Pinpoint the cell where the given text exists, returning its [x, y] midpoint coordinate. 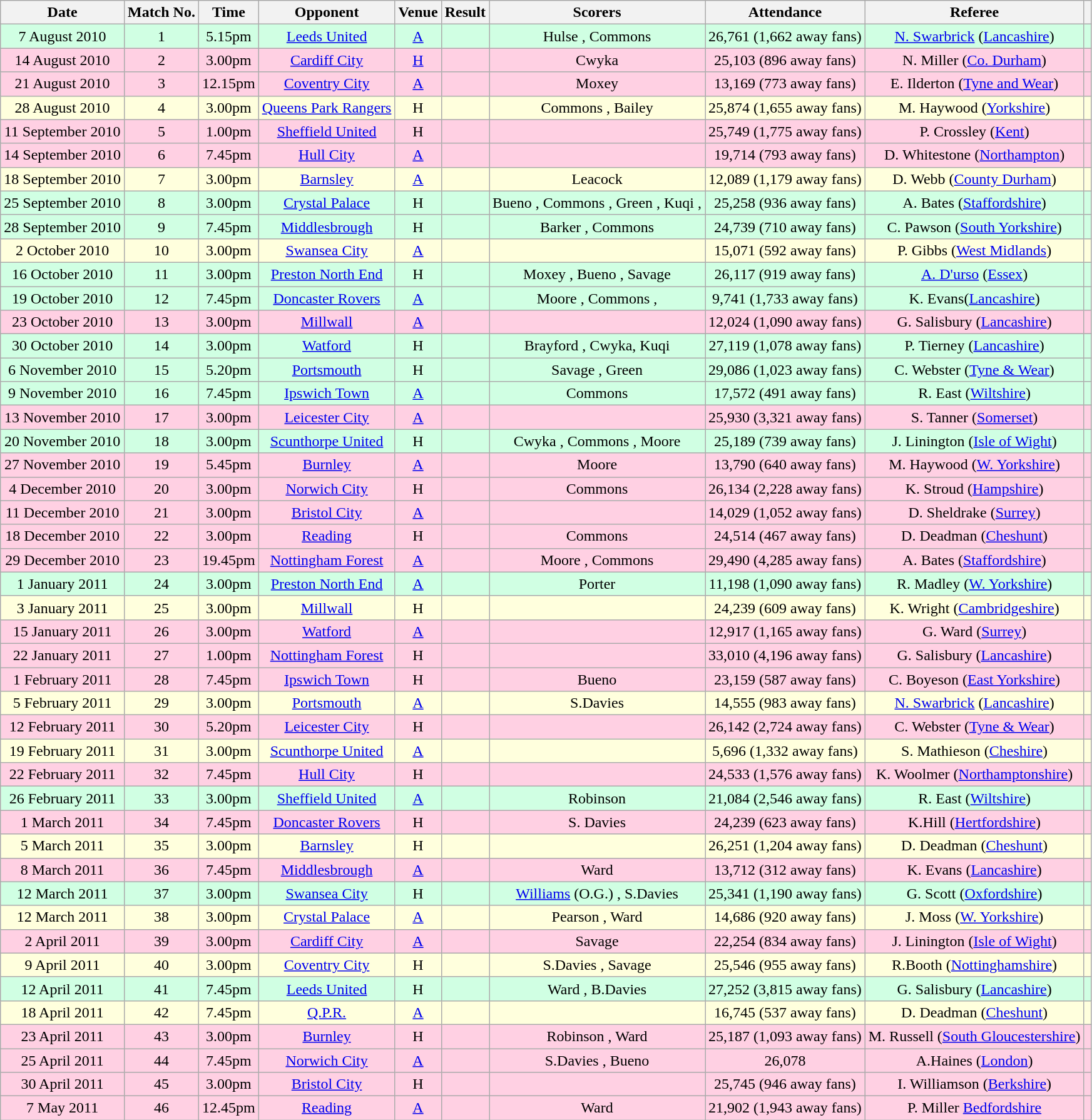
S.Davies , Savage [597, 965]
Result [465, 13]
Q.P.R. [327, 1012]
30 [161, 727]
G. Ward (Surrey) [974, 631]
14,686 (920 away fans) [785, 917]
2 October 2010 [63, 250]
25,341 (1,190 away fans) [785, 893]
29,490 (4,285 away fans) [785, 560]
22 February 2011 [63, 775]
Referee [974, 13]
R. Madley (W. Yorkshire) [974, 584]
12,917 (1,165 away fans) [785, 631]
24,239 (609 away fans) [785, 608]
26,078 [785, 1061]
25 September 2010 [63, 203]
C. Pawson (South Yorkshire) [974, 227]
30 October 2010 [63, 346]
K. Evans(Lancashire) [974, 298]
K. Evans (Lancashire) [974, 870]
18 September 2010 [63, 179]
26,142 (2,724 away fans) [785, 727]
21,902 (1,943 away fans) [785, 1108]
Ward , B.Davies [597, 989]
27,119 (1,078 away fans) [785, 346]
Cwyka [597, 60]
Date [63, 13]
26,134 (2,228 away fans) [785, 489]
9,741 (1,733 away fans) [785, 298]
41 [161, 989]
23,159 (587 away fans) [785, 679]
2 [161, 60]
25,745 (946 away fans) [785, 1084]
Savage [597, 941]
15 [161, 370]
21 [161, 512]
12,089 (1,179 away fans) [785, 179]
25 April 2011 [63, 1061]
Brayford , Cwyka, Kuqi [597, 346]
45 [161, 1084]
12.45pm [228, 1108]
13 [161, 322]
36 [161, 870]
15 January 2011 [63, 631]
Time [228, 13]
26 February 2011 [63, 798]
20 November 2010 [63, 441]
21 August 2010 [63, 84]
14 September 2010 [63, 155]
Scorers [597, 13]
17 [161, 417]
12 April 2011 [63, 989]
Williams (O.G.) , S.Davies [597, 893]
32 [161, 775]
29 December 2010 [63, 560]
19 February 2011 [63, 751]
Savage , Green [597, 370]
12 February 2011 [63, 727]
26,117 (919 away fans) [785, 274]
13 November 2010 [63, 417]
Opponent [327, 13]
Venue [418, 13]
15,071 (592 away fans) [785, 250]
22,254 (834 away fans) [785, 941]
9 [161, 227]
9 November 2010 [63, 394]
25,258 (936 away fans) [785, 203]
Pearson , Ward [597, 917]
3 January 2011 [63, 608]
6 November 2010 [63, 370]
1 February 2011 [63, 679]
D. Webb (County Durham) [974, 179]
P. Miller Bedfordshire [974, 1108]
5 [161, 131]
28 August 2010 [63, 108]
5,696 (1,332 away fans) [785, 751]
37 [161, 893]
19,714 (793 away fans) [785, 155]
C. Boyeson (East Yorkshire) [974, 679]
23 [161, 560]
46 [161, 1108]
19 [161, 465]
Match No. [161, 13]
1 March 2011 [63, 822]
K. Stroud (Hampshire) [974, 489]
30 April 2011 [63, 1084]
11 September 2010 [63, 131]
5.15pm [228, 36]
D. Sheldrake (Surrey) [974, 512]
7 [161, 179]
11 December 2010 [63, 512]
28 [161, 679]
Moxey [597, 84]
N. Miller (Co. Durham) [974, 60]
Queens Park Rangers [327, 108]
5 March 2011 [63, 846]
25,187 (1,093 away fans) [785, 1036]
22 [161, 536]
25,189 (739 away fans) [785, 441]
P. Gibbs (West Midlands) [974, 250]
24,514 (467 away fans) [785, 536]
R.Booth (Nottinghamshire) [974, 965]
E. Ilderton (Tyne and Wear) [974, 84]
2 April 2011 [63, 941]
27 November 2010 [63, 465]
4 December 2010 [63, 489]
Bueno [597, 679]
16 [161, 394]
31 [161, 751]
42 [161, 1012]
A. D'urso (Essex) [974, 274]
29,086 (1,023 away fans) [785, 370]
25,103 (896 away fans) [785, 60]
Attendance [785, 13]
12,024 (1,090 away fans) [785, 322]
K. Wright (Cambridgeshire) [974, 608]
S. Davies [597, 822]
3 [161, 84]
Moxey , Bueno , Savage [597, 274]
25,874 (1,655 away fans) [785, 108]
11 [161, 274]
23 October 2010 [63, 322]
22 January 2011 [63, 655]
14,029 (1,052 away fans) [785, 512]
4 [161, 108]
S.Davies , Bueno [597, 1061]
38 [161, 917]
14,555 (983 away fans) [785, 703]
M. Haywood (Yorkshire) [974, 108]
M. Haywood (W. Yorkshire) [974, 465]
13,169 (773 away fans) [785, 84]
33 [161, 798]
Hulse , Commons [597, 36]
8 March 2011 [63, 870]
I. Williamson (Berkshire) [974, 1084]
8 [161, 203]
12 [161, 298]
19.45pm [228, 560]
K. Woolmer (Northamptonshire) [974, 775]
24,739 (710 away fans) [785, 227]
23 April 2011 [63, 1036]
27 [161, 655]
34 [161, 822]
11,198 (1,090 away fans) [785, 584]
25,749 (1,775 away fans) [785, 131]
21,084 (2,546 away fans) [785, 798]
P. Tierney (Lancashire) [974, 346]
1 [161, 36]
25 [161, 608]
18 December 2010 [63, 536]
9 April 2011 [63, 965]
26,761 (1,662 away fans) [785, 36]
18 April 2011 [63, 1012]
25,930 (3,321 away fans) [785, 417]
A.Haines (London) [974, 1061]
20 [161, 489]
24 [161, 584]
27,252 (3,815 away fans) [785, 989]
25,546 (955 away fans) [785, 965]
P. Crossley (Kent) [974, 131]
19 October 2010 [63, 298]
29 [161, 703]
7 May 2011 [63, 1108]
Moore , Commons [597, 560]
G. Scott (Oxfordshire) [974, 893]
28 September 2010 [63, 227]
6 [161, 155]
Barker , Commons [597, 227]
35 [161, 846]
7 August 2010 [63, 36]
17,572 (491 away fans) [785, 394]
44 [161, 1061]
24,239 (623 away fans) [785, 822]
Commons , Bailey [597, 108]
Cwyka , Commons , Moore [597, 441]
40 [161, 965]
Moore , Commons , [597, 298]
14 August 2010 [63, 60]
18 [161, 441]
5.45pm [228, 465]
10 [161, 250]
Robinson , Ward [597, 1036]
S. Tanner (Somerset) [974, 417]
D. Whitestone (Northampton) [974, 155]
14 [161, 346]
5 February 2011 [63, 703]
K.Hill (Hertfordshire) [974, 822]
1 January 2011 [63, 584]
16,745 (537 away fans) [785, 1012]
S. Mathieson (Cheshire) [974, 751]
Robinson [597, 798]
Moore [597, 465]
26 [161, 631]
43 [161, 1036]
33,010 (4,196 away fans) [785, 655]
24,533 (1,576 away fans) [785, 775]
26,251 (1,204 away fans) [785, 846]
13,712 (312 away fans) [785, 870]
39 [161, 941]
Leacock [597, 179]
16 October 2010 [63, 274]
Bueno , Commons , Green , Kuqi , [597, 203]
12.15pm [228, 84]
Porter [597, 584]
S.Davies [597, 703]
13,790 (640 away fans) [785, 465]
J. Moss (W. Yorkshire) [974, 917]
M. Russell (South Gloucestershire) [974, 1036]
